Scan for the cell matching the given text and deliver its (x, y) coordinate at center. 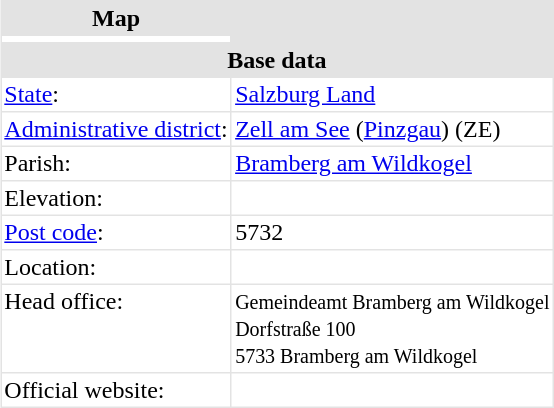
Bramberg am Wildkogel (392, 164)
Zell am See (Pinzgau) (ZE) (392, 128)
Official website: (116, 390)
Map (116, 18)
State: (116, 94)
Head office: (116, 328)
5732 (392, 232)
Gemeindeamt Bramberg am WildkogelDorfstraße 1005733 Bramberg am Wildkogel (392, 328)
Administrative district: (116, 128)
Location: (116, 266)
Elevation: (116, 198)
Base data (276, 60)
Salzburg Land (392, 94)
Parish: (116, 164)
Post code: (116, 232)
